Return the (X, Y) coordinate for the center point of the cell that contains the specified text.  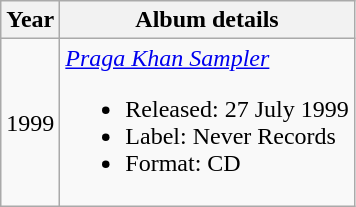
1999 (30, 122)
Year (30, 20)
Album details (207, 20)
Praga Khan SamplerReleased: 27 July 1999Label: Never RecordsFormat: CD (207, 122)
